Search for the cell housing the specified text and yield its (X, Y) center coordinate. 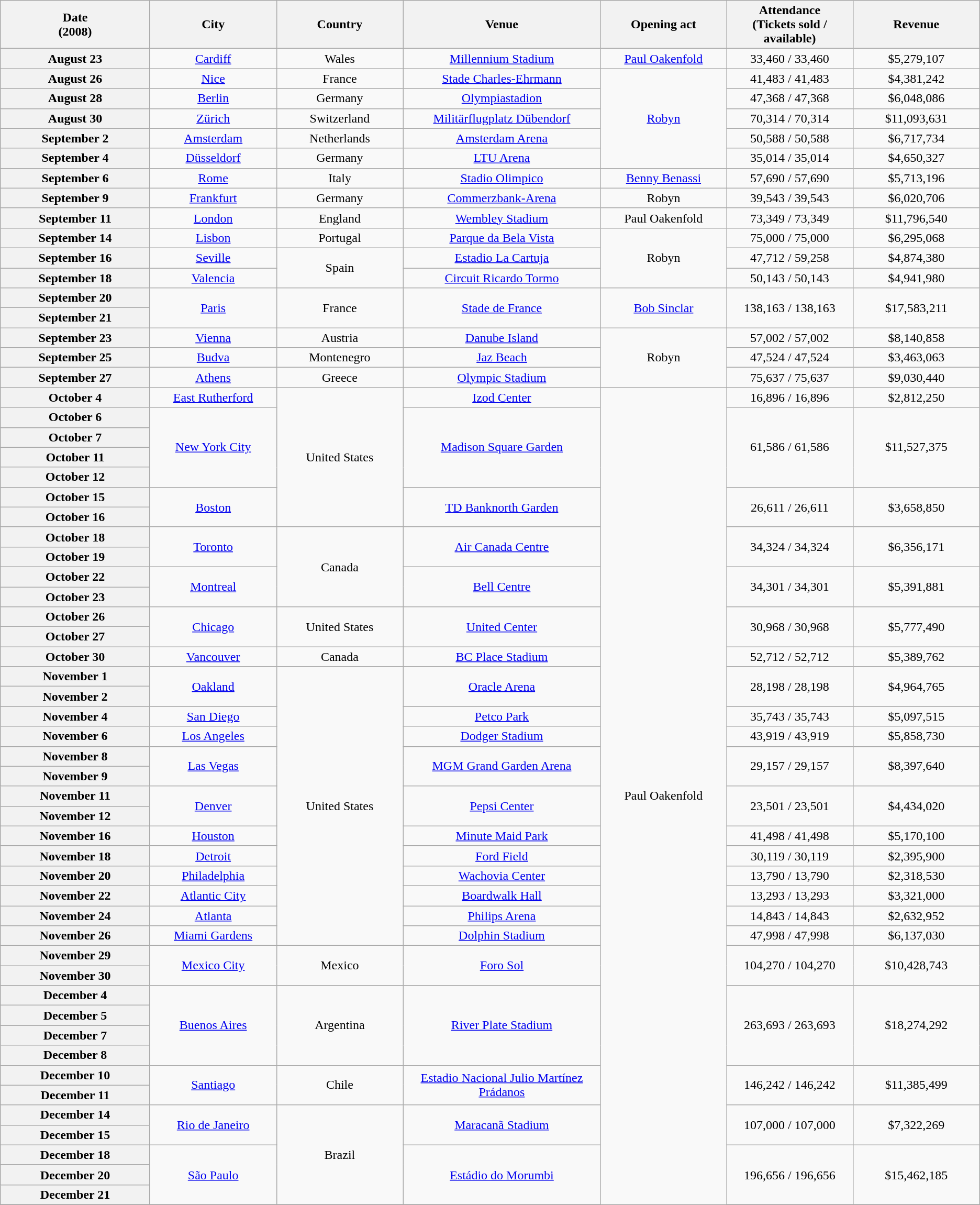
November 18 (75, 856)
104,270 / 104,270 (790, 966)
August 30 (75, 118)
November 12 (75, 816)
East Rutherford (213, 397)
Chicago (213, 627)
23,501 / 23,501 (790, 806)
Circuit Ricardo Tormo (502, 278)
43,919 / 43,919 (790, 736)
Portugal (340, 238)
Parque da Bela Vista (502, 238)
$17,583,211 (916, 308)
October 18 (75, 537)
Atlantic City (213, 896)
September 27 (75, 378)
September 21 (75, 318)
34,324 / 34,324 (790, 547)
52,712 / 52,712 (790, 657)
Argentina (340, 1025)
$6,717,734 (916, 138)
Estadio Nacional Julio Martínez Prádanos (502, 1085)
Spain (340, 268)
November 20 (75, 876)
$5,170,100 (916, 836)
$6,048,086 (916, 98)
October 23 (75, 596)
$15,462,185 (916, 1175)
Izod Center (502, 397)
$4,381,242 (916, 79)
Attendance (Tickets sold / available) (790, 25)
Wembley Stadium (502, 218)
Frankfurt (213, 198)
Olympiastadion (502, 98)
October 7 (75, 437)
Paris (213, 308)
Budva (213, 358)
Houston (213, 836)
Dodger Stadium (502, 736)
November 16 (75, 836)
December 8 (75, 1055)
Las Vegas (213, 766)
September 6 (75, 178)
December 11 (75, 1095)
November 4 (75, 716)
107,000 / 107,000 (790, 1125)
Chile (340, 1085)
Berlin (213, 98)
Los Angeles (213, 736)
September 2 (75, 138)
$2,318,530 (916, 876)
Date(2008) (75, 25)
$3,658,850 (916, 507)
December 15 (75, 1135)
Petco Park (502, 716)
October 15 (75, 497)
50,143 / 50,143 (790, 278)
United Center (502, 627)
$5,097,515 (916, 716)
41,498 / 41,498 (790, 836)
December 14 (75, 1115)
138,163 / 138,163 (790, 308)
$2,632,952 (916, 916)
Rio de Janeiro (213, 1125)
28,198 / 28,198 (790, 687)
50,588 / 50,588 (790, 138)
14,843 / 14,843 (790, 916)
Miami Gardens (213, 936)
Philadelphia (213, 876)
December 10 (75, 1075)
Denver (213, 806)
Amsterdam (213, 138)
Greece (340, 378)
Ford Field (502, 856)
Buenos Aires (213, 1025)
29,157 / 29,157 (790, 766)
Santiago (213, 1085)
November 29 (75, 956)
$11,385,499 (916, 1085)
Atlanta (213, 916)
47,368 / 47,368 (790, 98)
$11,527,375 (916, 447)
Wachovia Center (502, 876)
Stade Charles-Ehrmann (502, 79)
73,349 / 73,349 (790, 218)
September 14 (75, 238)
39,543 / 39,543 (790, 198)
$8,397,640 (916, 766)
$6,356,171 (916, 547)
September 16 (75, 258)
$6,137,030 (916, 936)
Commerzbank-Arena (502, 198)
Maracanã Stadium (502, 1125)
City (213, 25)
Opening act (663, 25)
October 27 (75, 637)
47,712 / 59,258 (790, 258)
December 21 (75, 1195)
Seville (213, 258)
Vienna (213, 338)
26,611 / 26,611 (790, 507)
57,690 / 57,690 (790, 178)
Millennium Stadium (502, 59)
$11,796,540 (916, 218)
November 26 (75, 936)
October 6 (75, 417)
196,656 / 196,656 (790, 1175)
BC Place Stadium (502, 657)
Amsterdam Arena (502, 138)
Country (340, 25)
35,014 / 35,014 (790, 158)
75,000 / 75,000 (790, 238)
$5,777,490 (916, 627)
$2,395,900 (916, 856)
Jaz Beach (502, 358)
Zürich (213, 118)
October 4 (75, 397)
Netherlands (340, 138)
LTU Arena (502, 158)
61,586 / 61,586 (790, 447)
Stadio Olimpico (502, 178)
November 11 (75, 796)
34,301 / 34,301 (790, 587)
Benny Benassi (663, 178)
September 20 (75, 298)
$9,030,440 (916, 378)
Toronto (213, 547)
Estádio do Morumbi (502, 1175)
$5,389,762 (916, 657)
Minute Maid Park (502, 836)
September 18 (75, 278)
$10,428,743 (916, 966)
Oakland (213, 687)
$4,874,380 (916, 258)
$18,274,292 (916, 1025)
October 16 (75, 517)
Danube Island (502, 338)
35,743 / 35,743 (790, 716)
December 5 (75, 1015)
August 23 (75, 59)
England (340, 218)
November 6 (75, 736)
December 4 (75, 996)
November 24 (75, 916)
$2,812,250 (916, 397)
$3,463,063 (916, 358)
Boardwalk Hall (502, 896)
TD Banknorth Garden (502, 507)
146,242 / 146,242 (790, 1085)
Detroit (213, 856)
December 18 (75, 1155)
December 20 (75, 1175)
Madison Square Garden (502, 447)
Valencia (213, 278)
Air Canada Centre (502, 547)
October 26 (75, 617)
London (213, 218)
$7,322,269 (916, 1125)
New York City (213, 447)
November 2 (75, 697)
Olympic Stadium (502, 378)
Switzerland (340, 118)
Dolphin Stadium (502, 936)
August 26 (75, 79)
30,968 / 30,968 (790, 627)
Mexico (340, 966)
Vancouver (213, 657)
MGM Grand Garden Arena (502, 766)
October 19 (75, 557)
$4,650,327 (916, 158)
$8,140,858 (916, 338)
August 28 (75, 98)
Militärflugplatz Dübendorf (502, 118)
30,119 / 30,119 (790, 856)
Revenue (916, 25)
September 9 (75, 198)
Stade de France (502, 308)
December 7 (75, 1035)
$5,713,196 (916, 178)
$11,093,631 (916, 118)
75,637 / 75,637 (790, 378)
Nice (213, 79)
$4,941,980 (916, 278)
Estadio La Cartuja (502, 258)
263,693 / 263,693 (790, 1025)
River Plate Stadium (502, 1025)
13,790 / 13,790 (790, 876)
Brazil (340, 1155)
16,896 / 16,896 (790, 397)
Venue (502, 25)
47,998 / 47,998 (790, 936)
September 11 (75, 218)
Rome (213, 178)
Oracle Arena (502, 687)
October 30 (75, 657)
47,524 / 47,524 (790, 358)
Düsseldorf (213, 158)
57,002 / 57,002 (790, 338)
November 8 (75, 756)
November 30 (75, 976)
$3,321,000 (916, 896)
October 11 (75, 457)
October 22 (75, 577)
Montreal (213, 587)
$4,964,765 (916, 687)
Wales (340, 59)
Bell Centre (502, 587)
Austria (340, 338)
41,483 / 41,483 (790, 79)
Cardiff (213, 59)
$5,279,107 (916, 59)
San Diego (213, 716)
$4,434,020 (916, 806)
Boston (213, 507)
Mexico City (213, 966)
70,314 / 70,314 (790, 118)
Italy (340, 178)
13,293 / 13,293 (790, 896)
Pepsi Center (502, 806)
33,460 / 33,460 (790, 59)
September 4 (75, 158)
November 1 (75, 677)
$6,020,706 (916, 198)
September 25 (75, 358)
Philips Arena (502, 916)
Bob Sinclar (663, 308)
$5,858,730 (916, 736)
September 23 (75, 338)
Montenegro (340, 358)
November 22 (75, 896)
$6,295,068 (916, 238)
Foro Sol (502, 966)
$5,391,881 (916, 587)
October 12 (75, 477)
Lisbon (213, 238)
Athens (213, 378)
São Paulo (213, 1175)
November 9 (75, 776)
